Scan for the cell matching the given text and deliver its (X, Y) coordinate at center. 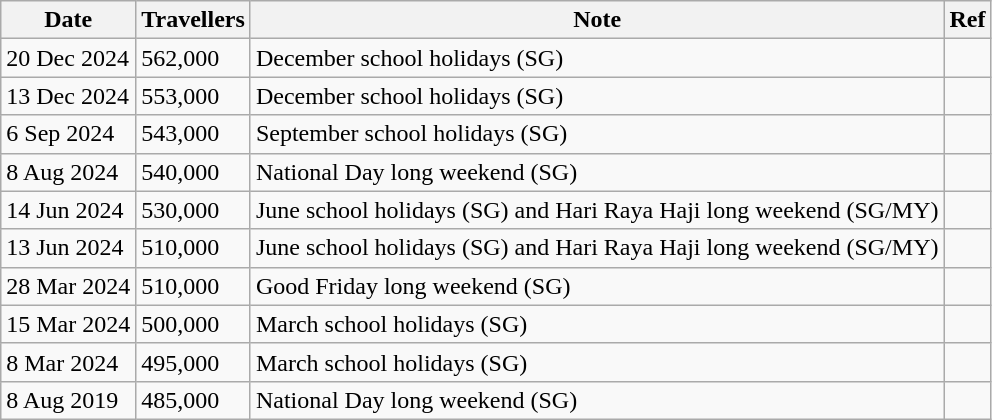
28 Mar 2024 (68, 286)
543,000 (194, 134)
500,000 (194, 324)
6 Sep 2024 (68, 134)
Ref (968, 20)
8 Aug 2024 (68, 172)
Note (597, 20)
14 Jun 2024 (68, 210)
Good Friday long weekend (SG) (597, 286)
20 Dec 2024 (68, 58)
13 Jun 2024 (68, 248)
September school holidays (SG) (597, 134)
Date (68, 20)
8 Aug 2019 (68, 400)
562,000 (194, 58)
495,000 (194, 362)
540,000 (194, 172)
485,000 (194, 400)
553,000 (194, 96)
13 Dec 2024 (68, 96)
530,000 (194, 210)
8 Mar 2024 (68, 362)
Travellers (194, 20)
15 Mar 2024 (68, 324)
